Extract the [x, y] coordinate from the center of the cell holding the provided text.  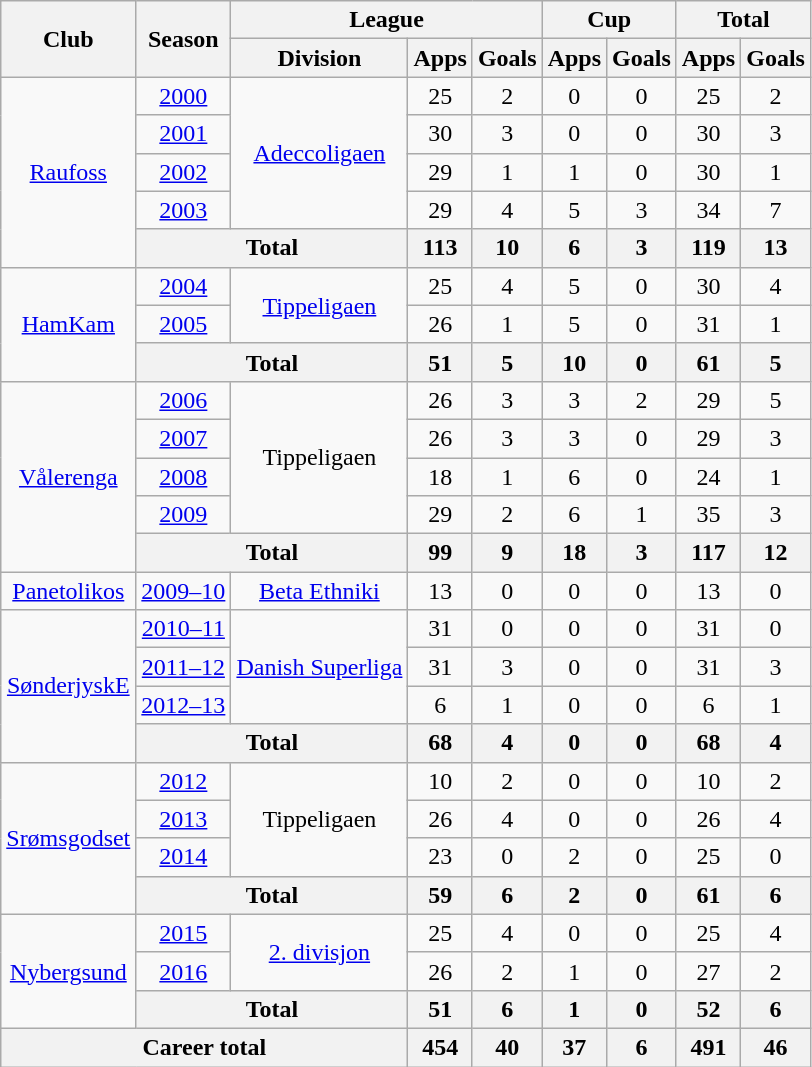
2006 [184, 400]
117 [708, 553]
34 [708, 210]
9 [507, 553]
2015 [184, 933]
Srømsgodset [68, 838]
2016 [184, 971]
HamKam [68, 324]
40 [507, 1047]
League [386, 20]
7 [776, 210]
2. divisjon [320, 952]
Danish Superliga [320, 667]
Beta Ethniki [320, 591]
46 [776, 1047]
113 [440, 248]
27 [708, 971]
2009–10 [184, 591]
Division [320, 58]
2013 [184, 819]
Adeccoligaen [320, 153]
SønderjyskE [68, 686]
99 [440, 553]
23 [440, 857]
2012–13 [184, 705]
Raufoss [68, 172]
2000 [184, 96]
2010–11 [184, 629]
Vålerenga [68, 476]
2007 [184, 438]
2001 [184, 134]
24 [708, 477]
Club [68, 39]
Nybergsund [68, 971]
454 [440, 1047]
Season [184, 39]
2005 [184, 324]
12 [776, 553]
2012 [184, 781]
52 [708, 1009]
2008 [184, 477]
Panetolikos [68, 591]
119 [708, 248]
37 [574, 1047]
2003 [184, 210]
2002 [184, 172]
2011–12 [184, 667]
Cup [609, 20]
2004 [184, 286]
Career total [204, 1047]
491 [708, 1047]
35 [708, 515]
59 [440, 895]
2014 [184, 857]
2009 [184, 515]
